Find where the given text appears and provide that cell's center as (X, Y) coordinate. 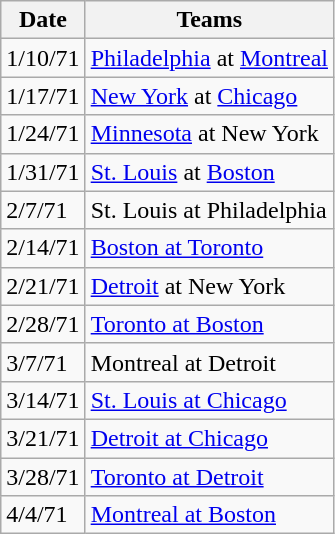
Toronto at Boston (209, 324)
1/24/71 (43, 134)
3/28/71 (43, 477)
Boston at Toronto (209, 248)
Philadelphia at Montreal (209, 58)
1/31/71 (43, 172)
Date (43, 20)
2/21/71 (43, 286)
1/17/71 (43, 96)
Minnesota at New York (209, 134)
3/14/71 (43, 400)
Montreal at Detroit (209, 362)
Montreal at Boston (209, 515)
St. Louis at Chicago (209, 400)
3/7/71 (43, 362)
Teams (209, 20)
3/21/71 (43, 438)
Toronto at Detroit (209, 477)
St. Louis at Philadelphia (209, 210)
2/28/71 (43, 324)
4/4/71 (43, 515)
New York at Chicago (209, 96)
Detroit at New York (209, 286)
St. Louis at Boston (209, 172)
2/14/71 (43, 248)
Detroit at Chicago (209, 438)
2/7/71 (43, 210)
1/10/71 (43, 58)
